Pinpoint the cell where the given text exists, returning its [X, Y] midpoint coordinate. 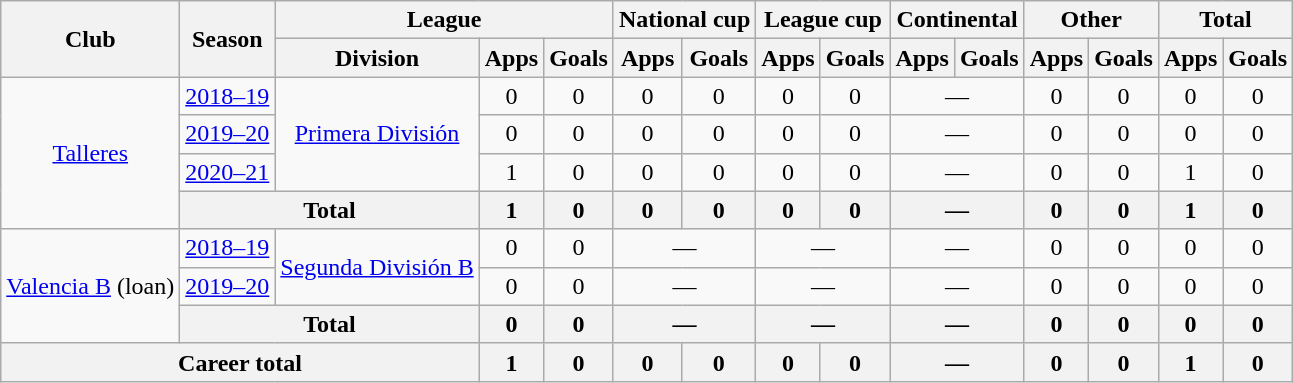
Talleres [90, 153]
2020–21 [228, 172]
League cup [823, 20]
Career total [240, 362]
National cup [684, 20]
Segunda División B [377, 267]
League [444, 20]
Season [228, 39]
Valencia B (loan) [90, 286]
Club [90, 39]
Division [377, 58]
Primera División [377, 134]
Continental [957, 20]
Other [1091, 20]
